Output the [x, y] coordinate of the center of the cell containing the given text.  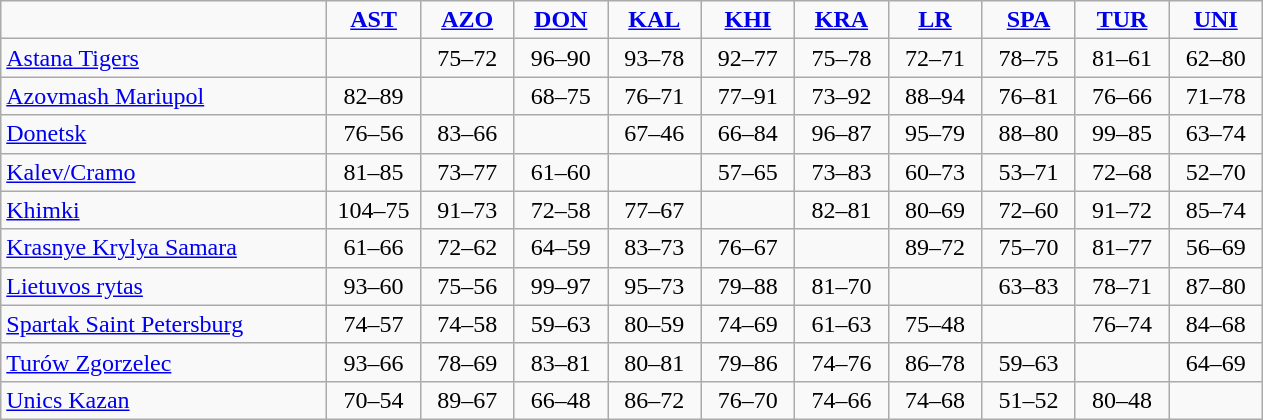
Astana Tigers [164, 58]
75–56 [467, 286]
93–66 [374, 362]
53–71 [1029, 172]
99–85 [1122, 134]
75–72 [467, 58]
93–78 [655, 58]
70–54 [374, 400]
77–67 [655, 210]
Krasnye Krylya Samara [164, 248]
93–60 [374, 286]
KHI [748, 20]
72–71 [935, 58]
Turów Zgorzelec [164, 362]
56–69 [1216, 248]
86–72 [655, 400]
72–62 [467, 248]
74–57 [374, 324]
79–88 [748, 286]
88–80 [1029, 134]
92–77 [748, 58]
80–59 [655, 324]
73–92 [842, 96]
81–61 [1122, 58]
76–56 [374, 134]
95–79 [935, 134]
76–70 [748, 400]
52–70 [1216, 172]
83–73 [655, 248]
87–80 [1216, 286]
Khimki [164, 210]
74–66 [842, 400]
TUR [1122, 20]
KRA [842, 20]
62–80 [1216, 58]
63–83 [1029, 286]
95–73 [655, 286]
76–67 [748, 248]
61–63 [842, 324]
83–66 [467, 134]
81–85 [374, 172]
74–76 [842, 362]
77–91 [748, 96]
Kalev/Cramo [164, 172]
79–86 [748, 362]
81–77 [1122, 248]
Azovmash Mariupol [164, 96]
73–83 [842, 172]
67–46 [655, 134]
66–48 [561, 400]
KAL [655, 20]
84–68 [1216, 324]
83–81 [561, 362]
51–52 [1029, 400]
76–71 [655, 96]
80–48 [1122, 400]
73–77 [467, 172]
64–59 [561, 248]
SPA [1029, 20]
82–81 [842, 210]
Donetsk [164, 134]
80–81 [655, 362]
78–71 [1122, 286]
57–65 [748, 172]
74–68 [935, 400]
71–78 [1216, 96]
78–69 [467, 362]
AZO [467, 20]
89–72 [935, 248]
Spartak Saint Petersburg [164, 324]
81–70 [842, 286]
76–66 [1122, 96]
63–74 [1216, 134]
75–70 [1029, 248]
89–67 [467, 400]
76–81 [1029, 96]
99–97 [561, 286]
80–69 [935, 210]
82–89 [374, 96]
78–75 [1029, 58]
96–87 [842, 134]
75–48 [935, 324]
Unics Kazan [164, 400]
104–75 [374, 210]
85–74 [1216, 210]
61–60 [561, 172]
AST [374, 20]
68–75 [561, 96]
72–58 [561, 210]
72–68 [1122, 172]
96–90 [561, 58]
60–73 [935, 172]
64–69 [1216, 362]
91–73 [467, 210]
66–84 [748, 134]
86–78 [935, 362]
72–60 [1029, 210]
76–74 [1122, 324]
LR [935, 20]
Lietuvos rytas [164, 286]
61–66 [374, 248]
DON [561, 20]
UNI [1216, 20]
88–94 [935, 96]
74–69 [748, 324]
74–58 [467, 324]
91–72 [1122, 210]
75–78 [842, 58]
